Return the (X, Y) coordinate for the center point of the cell that contains the specified text.  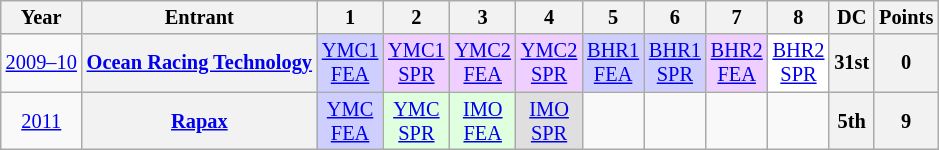
YMC1SPR (416, 63)
5 (613, 17)
1 (350, 17)
Entrant (200, 17)
BHR1FEA (613, 63)
IMOFEA (483, 121)
8 (799, 17)
BHR2FEA (737, 63)
YMCSPR (416, 121)
Year (42, 17)
BHR2SPR (799, 63)
6 (675, 17)
4 (549, 17)
0 (906, 63)
5th (852, 121)
Ocean Racing Technology (200, 63)
7 (737, 17)
YMC2FEA (483, 63)
3 (483, 17)
2009–10 (42, 63)
Rapax (200, 121)
IMOSPR (549, 121)
31st (852, 63)
DC (852, 17)
YMC1FEA (350, 63)
YMCFEA (350, 121)
Points (906, 17)
2 (416, 17)
YMC2SPR (549, 63)
9 (906, 121)
BHR1SPR (675, 63)
2011 (42, 121)
